Return (x, y) of the center of cell containing provided text 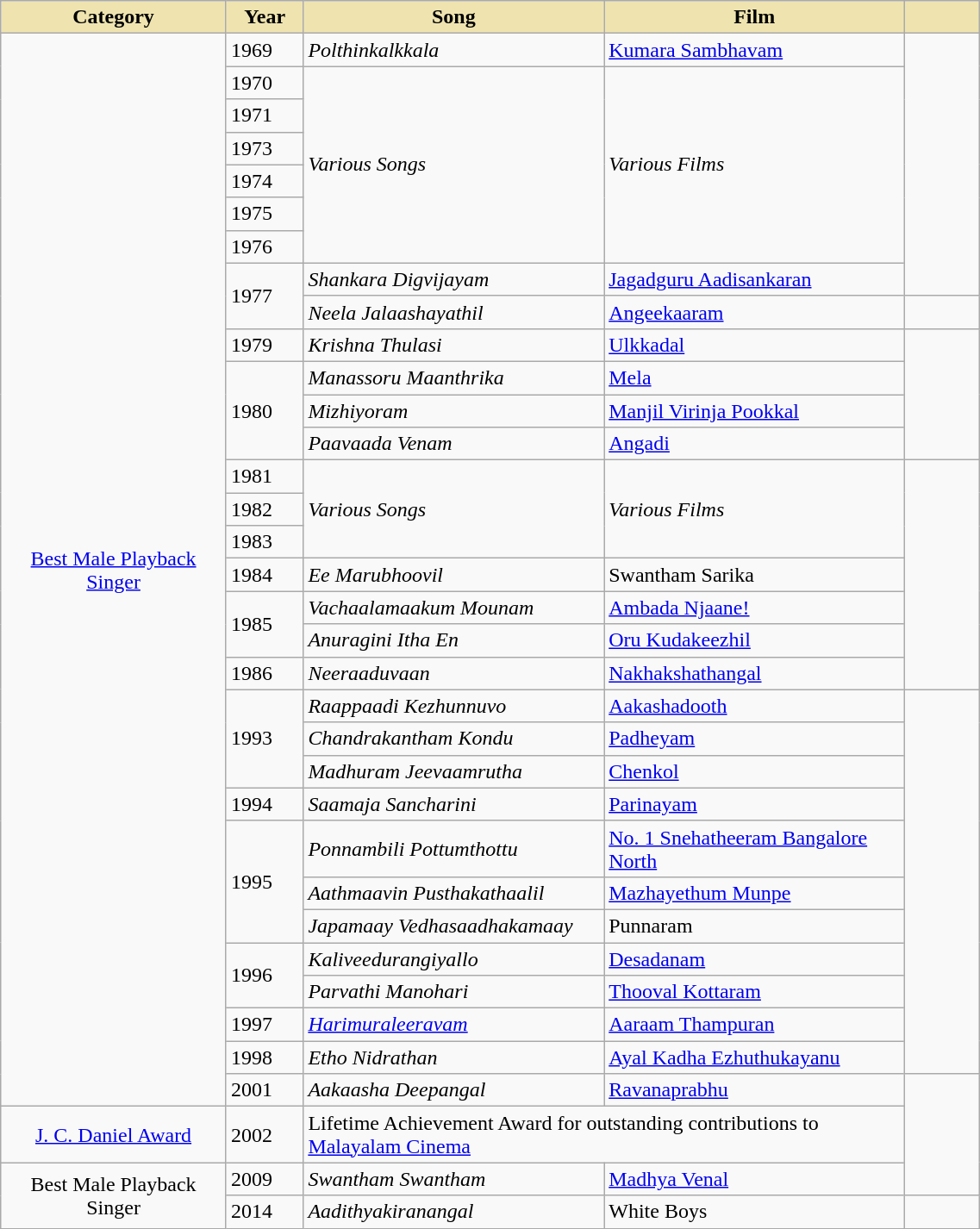
2002 (264, 1134)
Year (264, 17)
1998 (264, 1057)
1979 (264, 345)
Manassoru Maanthrika (453, 377)
1976 (264, 246)
Kumara Sambhavam (755, 50)
1982 (264, 509)
Angeekaaram (755, 312)
1985 (264, 624)
2009 (264, 1179)
Madhuram Jeevaamrutha (453, 771)
1981 (264, 477)
Ravanaprabhu (755, 1090)
Aaraam Thampuran (755, 1025)
1994 (264, 804)
Category (114, 17)
Chenkol (755, 771)
Ee Marubhoovil (453, 575)
1977 (264, 296)
Swantham Swantham (453, 1179)
Harimuraleeravam (453, 1025)
Kaliveedurangiyallo (453, 959)
Raappaadi Kezhunnuvo (453, 706)
No. 1 Snehatheeram Bangalore North (755, 848)
1975 (264, 214)
White Boys (755, 1212)
2001 (264, 1090)
Parvathi Manohari (453, 992)
Thooval Kottaram (755, 992)
Punnaram (755, 926)
Etho Nidrathan (453, 1057)
1993 (264, 739)
Aakaasha Deepangal (453, 1090)
Chandrakantham Kondu (453, 739)
Ulkkadal (755, 345)
Aakashadooth (755, 706)
Ambada Njaane! (755, 608)
Krishna Thulasi (453, 345)
Madhya Venal (755, 1179)
Padheyam (755, 739)
Ponnambili Pottumthottu (453, 848)
1969 (264, 50)
Aathmaavin Pusthakathaalil (453, 893)
1973 (264, 148)
Mela (755, 377)
Film (755, 17)
Song (453, 17)
Jagadguru Aadisankaran (755, 279)
1980 (264, 410)
Ayal Kadha Ezhuthukayanu (755, 1057)
1971 (264, 115)
1970 (264, 83)
Lifetime Achievement Award for outstanding contributions to Malayalam Cinema (604, 1134)
Anuragini Itha En (453, 640)
Desadanam (755, 959)
Neela Jalaashayathil (453, 312)
1995 (264, 881)
1974 (264, 181)
Oru Kudakeezhil (755, 640)
1986 (264, 673)
Japamaay Vedhasaadhakamaay (453, 926)
Angadi (755, 444)
Aadithyakiranangal (453, 1212)
Swantham Sarika (755, 575)
1983 (264, 542)
Vachaalamaakum Mounam (453, 608)
Paavaada Venam (453, 444)
Neeraaduvaan (453, 673)
Parinayam (755, 804)
Manjil Virinja Pookkal (755, 411)
1997 (264, 1025)
Mizhiyoram (453, 411)
1984 (264, 575)
Mazhayethum Munpe (755, 893)
Nakhakshathangal (755, 673)
J. C. Daniel Award (114, 1134)
2014 (264, 1212)
Polthinkalkkala (453, 50)
Shankara Digvijayam (453, 279)
Saamaja Sancharini (453, 804)
1996 (264, 976)
